Search for the cell housing the specified text and yield its [X, Y] center coordinate. 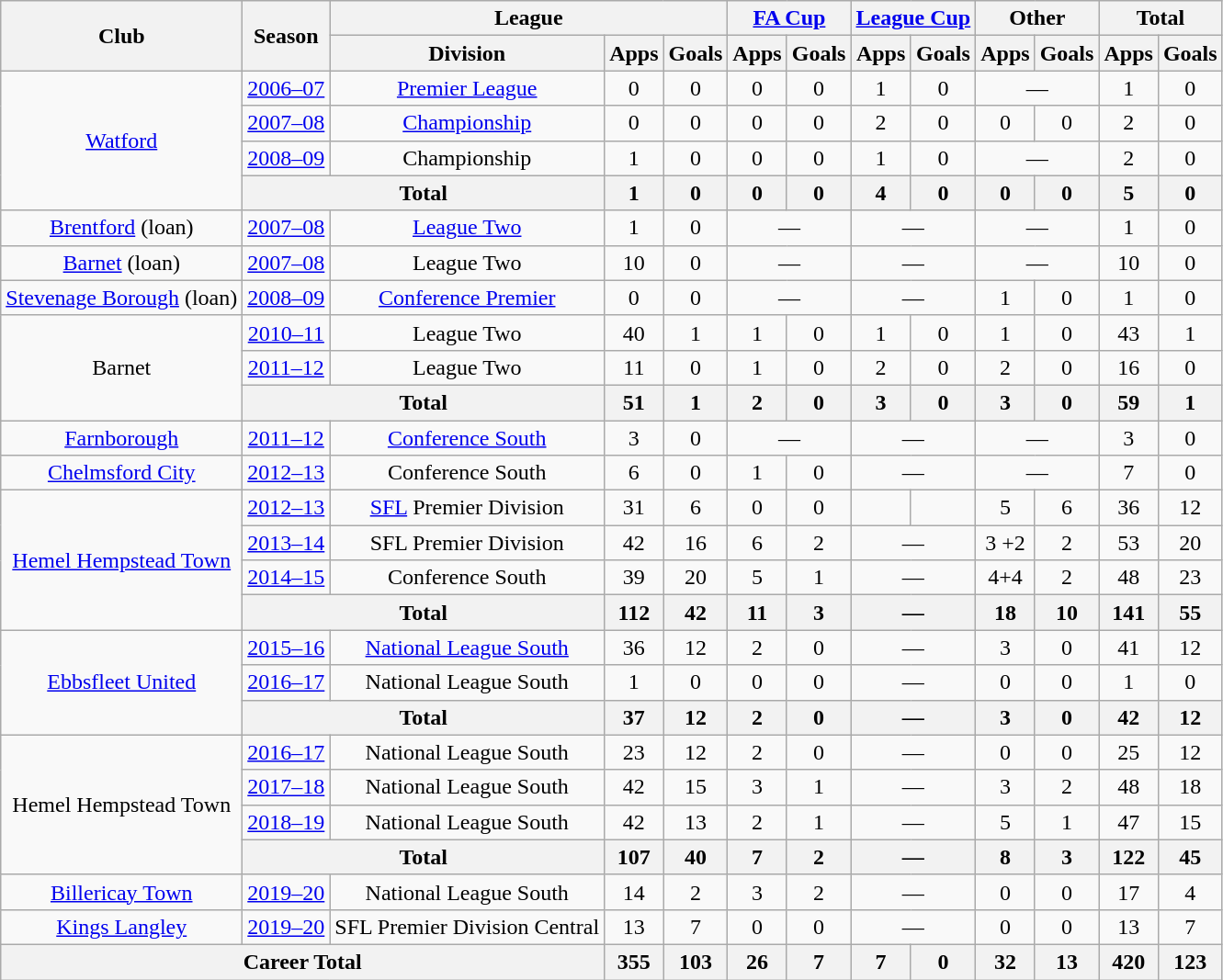
31 [634, 508]
Season [287, 36]
123 [1190, 962]
Kings Langley [121, 927]
Billericay Town [121, 892]
Club [121, 36]
17 [1128, 892]
37 [634, 717]
Chelmsford City [121, 473]
League [529, 18]
2010–11 [287, 332]
14 [634, 892]
4+4 [1005, 578]
Division [467, 53]
Ebbsfleet United [121, 682]
Brentford (loan) [121, 228]
8 [1005, 857]
141 [1128, 613]
Premier League [467, 88]
51 [634, 402]
41 [1128, 648]
2006–07 [287, 88]
Stevenage Borough (loan) [121, 298]
SFL Premier Division Central [467, 927]
39 [634, 578]
25 [1128, 752]
112 [634, 613]
3 +2 [1005, 543]
Other [1037, 18]
Watford [121, 141]
59 [1128, 402]
420 [1128, 962]
Barnet [121, 367]
355 [634, 962]
45 [1190, 857]
League Cup [913, 18]
55 [1190, 613]
Barnet (loan) [121, 263]
2018–19 [287, 822]
53 [1128, 543]
103 [696, 962]
32 [1005, 962]
47 [1128, 822]
2017–18 [287, 787]
FA Cup [789, 18]
2013–14 [287, 543]
26 [757, 962]
2014–15 [287, 578]
Farnborough [121, 438]
2015–16 [287, 648]
43 [1128, 332]
107 [634, 857]
Conference Premier [467, 298]
122 [1128, 857]
Career Total [303, 962]
